Identify which cell holds the provided text, then report its [x, y] central coordinate. 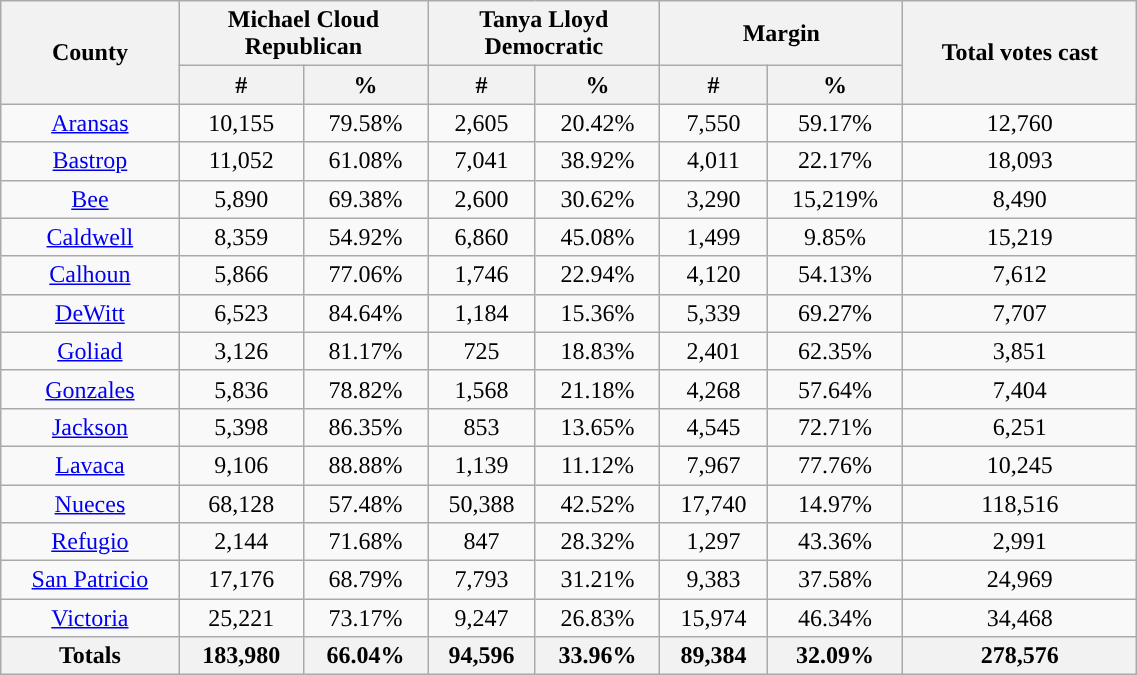
7,967 [714, 465]
853 [482, 427]
57.64% [835, 389]
3,290 [714, 199]
Lavaca [90, 465]
2,401 [714, 351]
33.96% [597, 656]
81.17% [365, 351]
7,550 [714, 123]
24,969 [1020, 580]
22.17% [835, 161]
1,184 [482, 313]
10,245 [1020, 465]
38.92% [597, 161]
3,126 [241, 351]
32.09% [835, 656]
4,011 [714, 161]
3,851 [1020, 351]
18,093 [1020, 161]
68,128 [241, 503]
183,980 [241, 656]
15.36% [597, 313]
84.64% [365, 313]
68.79% [365, 580]
Nueces [90, 503]
72.71% [835, 427]
Aransas [90, 123]
11.12% [597, 465]
7,041 [482, 161]
8,359 [241, 237]
14.97% [835, 503]
4,120 [714, 275]
37.58% [835, 580]
22.94% [597, 275]
Calhoun [90, 275]
69.27% [835, 313]
45.08% [597, 237]
DeWitt [90, 313]
54.13% [835, 275]
50,388 [482, 503]
118,516 [1020, 503]
77.06% [365, 275]
Tanya LloydDemocratic [544, 34]
54.92% [365, 237]
88.88% [365, 465]
77.76% [835, 465]
Total votes cast [1020, 52]
31.21% [597, 580]
Jackson [90, 427]
San Patricio [90, 580]
5,836 [241, 389]
26.83% [597, 618]
1,568 [482, 389]
15,219 [1020, 237]
59.17% [835, 123]
7,612 [1020, 275]
7,404 [1020, 389]
71.68% [365, 542]
89,384 [714, 656]
30.62% [597, 199]
Margin [782, 34]
94,596 [482, 656]
Gonzales [90, 389]
2,991 [1020, 542]
73.17% [365, 618]
61.08% [365, 161]
57.48% [365, 503]
43.36% [835, 542]
28.32% [597, 542]
County [90, 52]
6,523 [241, 313]
Bastrop [90, 161]
20.42% [597, 123]
6,251 [1020, 427]
34,468 [1020, 618]
278,576 [1020, 656]
6,860 [482, 237]
7,707 [1020, 313]
5,398 [241, 427]
15,219% [835, 199]
69.38% [365, 199]
1,139 [482, 465]
78.82% [365, 389]
5,866 [241, 275]
Refugio [90, 542]
66.04% [365, 656]
9,106 [241, 465]
2,605 [482, 123]
18.83% [597, 351]
847 [482, 542]
Bee [90, 199]
7,793 [482, 580]
21.18% [597, 389]
17,740 [714, 503]
62.35% [835, 351]
4,268 [714, 389]
5,890 [241, 199]
4,545 [714, 427]
9.85% [835, 237]
5,339 [714, 313]
2,144 [241, 542]
9,247 [482, 618]
725 [482, 351]
42.52% [597, 503]
1,746 [482, 275]
Michael CloudRepublican [304, 34]
1,499 [714, 237]
17,176 [241, 580]
10,155 [241, 123]
11,052 [241, 161]
2,600 [482, 199]
86.35% [365, 427]
79.58% [365, 123]
Totals [90, 656]
12,760 [1020, 123]
8,490 [1020, 199]
Goliad [90, 351]
15,974 [714, 618]
9,383 [714, 580]
46.34% [835, 618]
1,297 [714, 542]
Victoria [90, 618]
25,221 [241, 618]
Caldwell [90, 237]
13.65% [597, 427]
